Find where the given text appears and provide that cell's center as [x, y] coordinate. 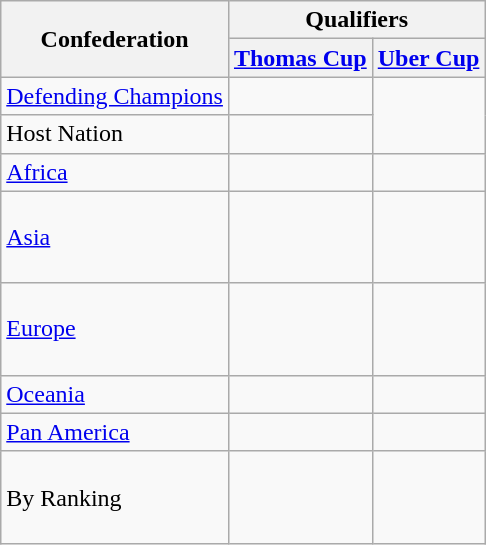
Africa [115, 172]
Oceania [115, 394]
Defending Champions [115, 96]
Europe [115, 329]
Host Nation [115, 134]
Qualifiers [356, 20]
Confederation [115, 39]
Uber Cup [428, 58]
By Ranking [115, 497]
Asia [115, 237]
Thomas Cup [300, 58]
Pan America [115, 432]
